Output the (X, Y) coordinate of the center of the cell containing the given text.  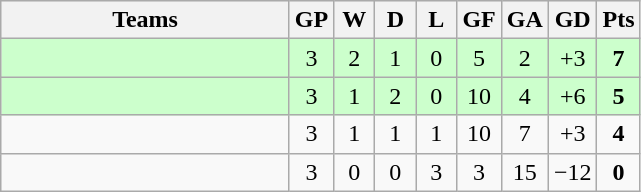
GD (572, 20)
GA (524, 20)
W (354, 20)
15 (524, 172)
−12 (572, 172)
Pts (618, 20)
+6 (572, 96)
GP (311, 20)
GF (479, 20)
L (436, 20)
D (396, 20)
Teams (146, 20)
